Locate the cell with the specified text and output its (X, Y) center coordinate. 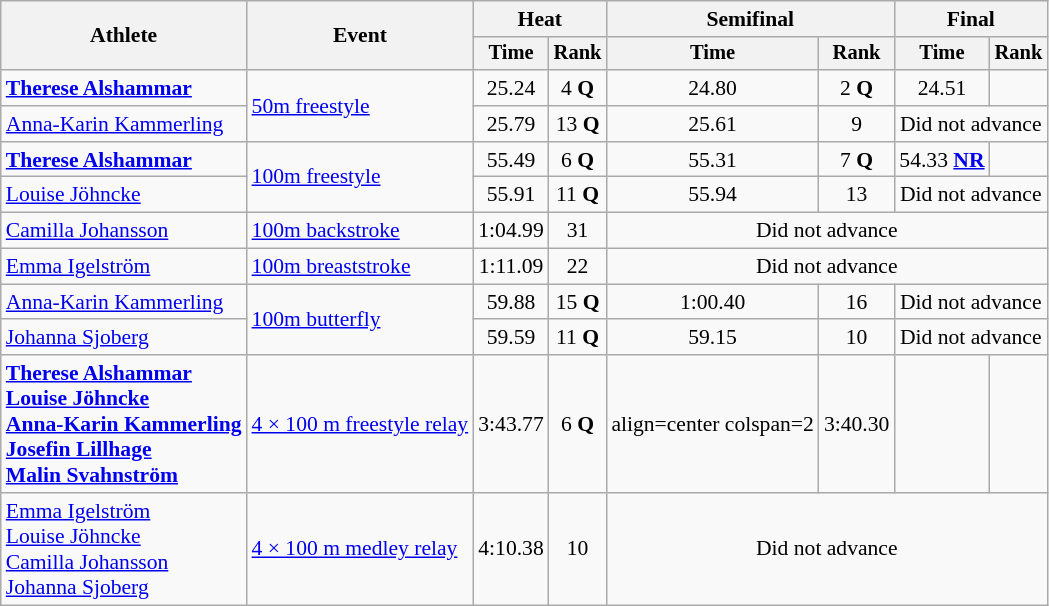
4 Q (578, 88)
13 (856, 195)
Emma Igelström Louise Jöhncke Camilla Johansson Johanna Sjoberg (124, 549)
55.49 (510, 160)
Johanna Sjoberg (124, 338)
Final (970, 19)
1:11.09 (510, 267)
54.33 NR (942, 160)
Event (360, 36)
3:43.77 (510, 424)
Therese Alshammar Louise Jöhncke Anna-Karin Kammerling Josefin Lillhage Malin Svahnström (124, 424)
25.79 (510, 124)
13 Q (578, 124)
22 (578, 267)
Louise Jöhncke (124, 195)
59.88 (510, 302)
100m backstroke (360, 231)
2 Q (856, 88)
50m freestyle (360, 106)
1:00.40 (712, 302)
align=center colspan=2 (712, 424)
25.24 (510, 88)
Semifinal (750, 19)
Emma Igelström (124, 267)
24.80 (712, 88)
31 (578, 231)
1:04.99 (510, 231)
16 (856, 302)
15 Q (578, 302)
100m freestyle (360, 178)
55.91 (510, 195)
Camilla Johansson (124, 231)
100m butterfly (360, 320)
55.31 (712, 160)
Heat (540, 19)
24.51 (942, 88)
7 Q (856, 160)
Athlete (124, 36)
55.94 (712, 195)
59.15 (712, 338)
25.61 (712, 124)
9 (856, 124)
4 × 100 m medley relay (360, 549)
59.59 (510, 338)
4:10.38 (510, 549)
100m breaststroke (360, 267)
4 × 100 m freestyle relay (360, 424)
3:40.30 (856, 424)
